Identify which cell holds the provided text, then report its [X, Y] central coordinate. 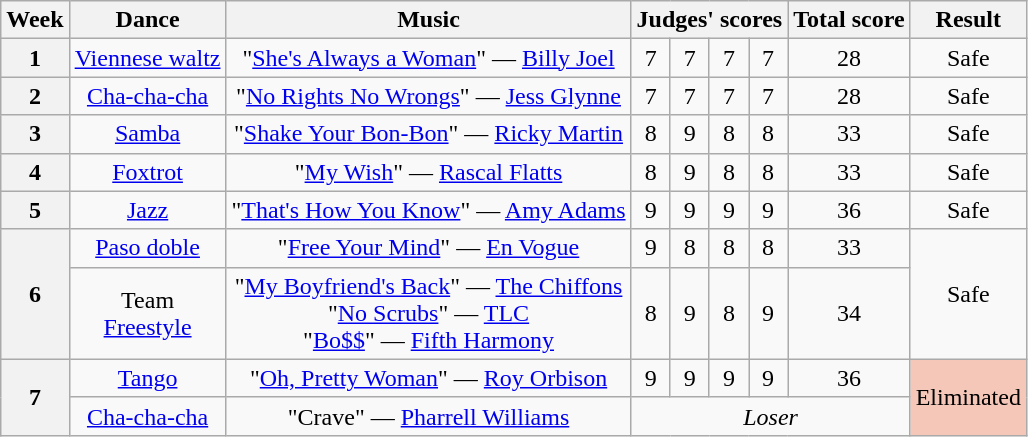
"Free Your Mind" — En Vogue [428, 248]
Loser [770, 416]
Result [968, 20]
Judges' scores [710, 20]
34 [849, 313]
Viennese waltz [148, 58]
Tango [148, 378]
4 [35, 172]
Paso doble [148, 248]
"Crave" — Pharrell Williams [428, 416]
Music [428, 20]
"Shake Your Bon-Bon" — Ricky Martin [428, 134]
2 [35, 96]
5 [35, 210]
"She's Always a Woman" — Billy Joel [428, 58]
"No Rights No Wrongs" — Jess Glynne [428, 96]
Eliminated [968, 397]
"My Wish" — Rascal Flatts [428, 172]
Week [35, 20]
1 [35, 58]
"My Boyfriend's Back" — The Chiffons"No Scrubs" — TLC"Bo$$" — Fifth Harmony [428, 313]
6 [35, 294]
3 [35, 134]
"That's How You Know" — Amy Adams [428, 210]
"Oh, Pretty Woman" — Roy Orbison [428, 378]
Jazz [148, 210]
TeamFreestyle [148, 313]
Dance [148, 20]
Total score [849, 20]
Foxtrot [148, 172]
Samba [148, 134]
